Provide the (X, Y) coordinate of the cell's center where the given text is located.  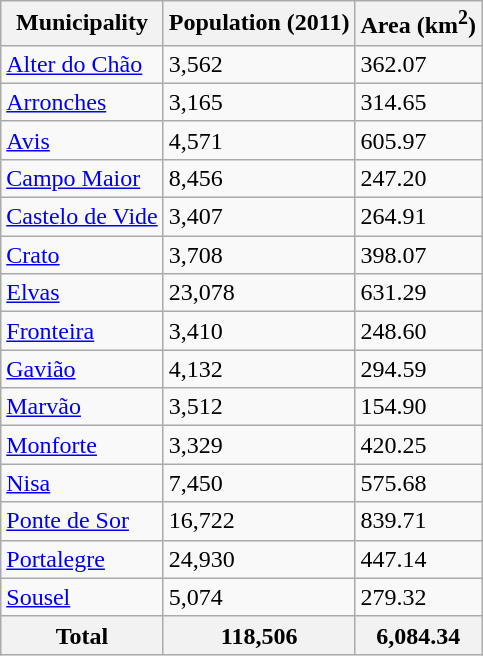
Area (km2) (418, 24)
7,450 (259, 483)
Alter do Chão (82, 64)
5,074 (259, 597)
247.20 (418, 178)
4,571 (259, 140)
Avis (82, 140)
362.07 (418, 64)
3,708 (259, 255)
Crato (82, 255)
3,562 (259, 64)
Castelo de Vide (82, 217)
23,078 (259, 293)
575.68 (418, 483)
Fronteira (82, 331)
Municipality (82, 24)
447.14 (418, 559)
3,165 (259, 102)
279.32 (418, 597)
248.60 (418, 331)
3,407 (259, 217)
8,456 (259, 178)
Ponte de Sor (82, 521)
3,329 (259, 445)
3,410 (259, 331)
Elvas (82, 293)
16,722 (259, 521)
Monforte (82, 445)
118,506 (259, 635)
Total (82, 635)
839.71 (418, 521)
Population (2011) (259, 24)
398.07 (418, 255)
6,084.34 (418, 635)
605.97 (418, 140)
Arronches (82, 102)
Campo Maior (82, 178)
24,930 (259, 559)
314.65 (418, 102)
420.25 (418, 445)
Nisa (82, 483)
154.90 (418, 407)
631.29 (418, 293)
Gavião (82, 369)
Sousel (82, 597)
Portalegre (82, 559)
264.91 (418, 217)
Marvão (82, 407)
4,132 (259, 369)
294.59 (418, 369)
3,512 (259, 407)
